Provide the (X, Y) coordinate of the cell's center where the given text is located.  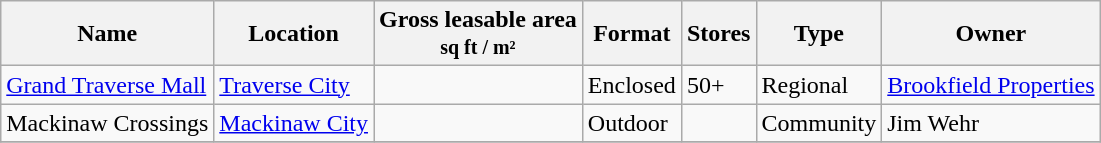
Traverse City (294, 85)
50+ (718, 85)
Mackinaw City (294, 123)
Stores (718, 34)
Owner (991, 34)
Regional (819, 85)
Brookfield Properties (991, 85)
Type (819, 34)
Enclosed (632, 85)
Name (108, 34)
Outdoor (632, 123)
Grand Traverse Mall (108, 85)
Format (632, 34)
Community (819, 123)
Mackinaw Crossings (108, 123)
Jim Wehr (991, 123)
Gross leasable areasq ft / m² (478, 34)
Location (294, 34)
